Output the (X, Y) coordinate of the center of the cell containing the given text.  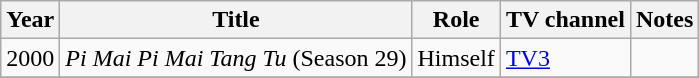
Himself (456, 58)
2000 (30, 58)
Role (456, 20)
Pi Mai Pi Mai Tang Tu (Season 29) (236, 58)
Title (236, 20)
Notes (664, 20)
TV3 (565, 58)
TV channel (565, 20)
Year (30, 20)
